Provide the [x, y] coordinate of the cell's center where the given text is located.  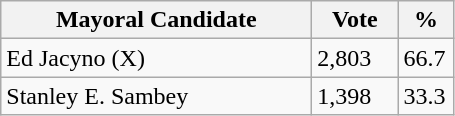
Ed Jacyno (X) [156, 58]
% [426, 20]
1,398 [355, 96]
66.7 [426, 58]
Mayoral Candidate [156, 20]
33.3 [426, 96]
2,803 [355, 58]
Vote [355, 20]
Stanley E. Sambey [156, 96]
